Determine the [X, Y] coordinate at the center of the cell enclosing the given text.  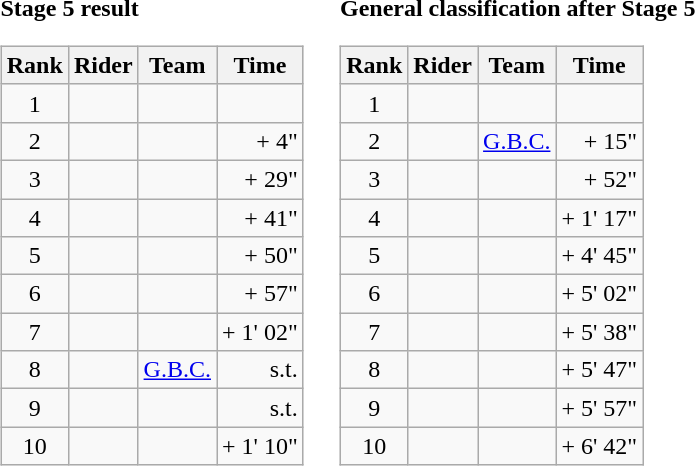
+ 1' 17" [600, 217]
+ 57" [260, 294]
+ 52" [600, 179]
+ 1' 02" [260, 332]
+ 5' 47" [600, 370]
+ 5' 38" [600, 332]
+ 15" [600, 141]
+ 5' 57" [600, 408]
+ 1' 10" [260, 446]
+ 4" [260, 141]
+ 50" [260, 256]
+ 41" [260, 217]
+ 5' 02" [600, 294]
+ 29" [260, 179]
+ 6' 42" [600, 446]
+ 4' 45" [600, 256]
